Locate the cell with the specified text and output its (x, y) center coordinate. 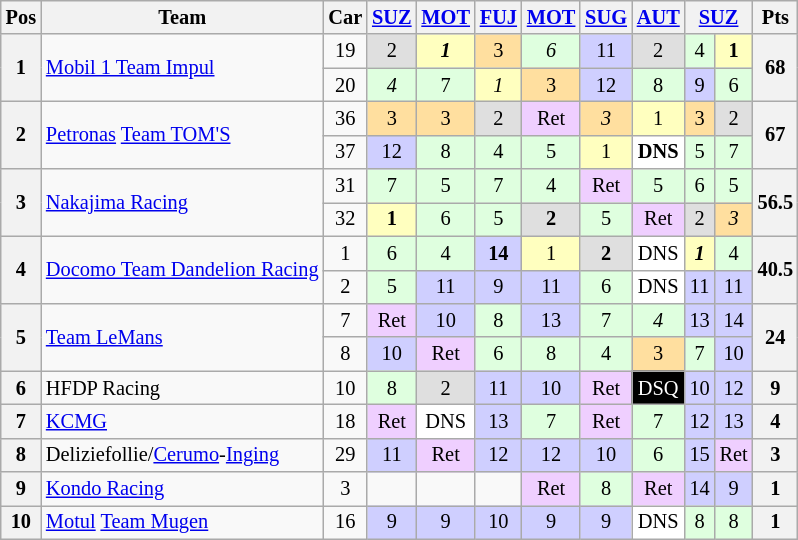
DSQ (658, 388)
19 (345, 51)
36 (345, 118)
Petronas Team TOM'S (182, 134)
40.5 (776, 270)
Deliziefollie/Cerumo-Inging (182, 455)
56.5 (776, 202)
68 (776, 68)
HFDP Racing (182, 388)
Car (345, 17)
20 (345, 85)
18 (345, 421)
Mobil 1 Team Impul (182, 68)
Team (182, 17)
Pos (21, 17)
Docomo Team Dandelion Racing (182, 270)
Team LeMans (182, 336)
Kondo Racing (182, 489)
16 (345, 522)
SUG (606, 17)
FUJ (498, 17)
37 (345, 152)
15 (700, 455)
32 (345, 219)
KCMG (182, 421)
AUT (658, 17)
31 (345, 186)
24 (776, 336)
Motul Team Mugen (182, 522)
29 (345, 455)
Nakajima Racing (182, 202)
Pts (776, 17)
67 (776, 134)
